Find where the given text appears and provide that cell's center as (x, y) coordinate. 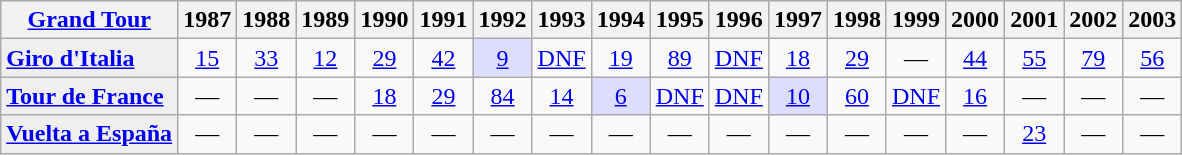
Tour de France (90, 96)
1998 (856, 20)
10 (798, 96)
89 (680, 58)
79 (1094, 58)
19 (620, 58)
12 (326, 58)
2003 (1152, 20)
1990 (384, 20)
44 (976, 58)
84 (502, 96)
Grand Tour (90, 20)
1993 (562, 20)
2000 (976, 20)
42 (444, 58)
Giro d'Italia (90, 58)
56 (1152, 58)
9 (502, 58)
1987 (208, 20)
1988 (266, 20)
1992 (502, 20)
1994 (620, 20)
1991 (444, 20)
2001 (1034, 20)
Vuelta a España (90, 134)
2002 (1094, 20)
16 (976, 96)
15 (208, 58)
6 (620, 96)
1996 (738, 20)
55 (1034, 58)
1997 (798, 20)
1999 (916, 20)
14 (562, 96)
33 (266, 58)
1995 (680, 20)
23 (1034, 134)
60 (856, 96)
1989 (326, 20)
